Pinpoint the cell where the given text exists, returning its (X, Y) midpoint coordinate. 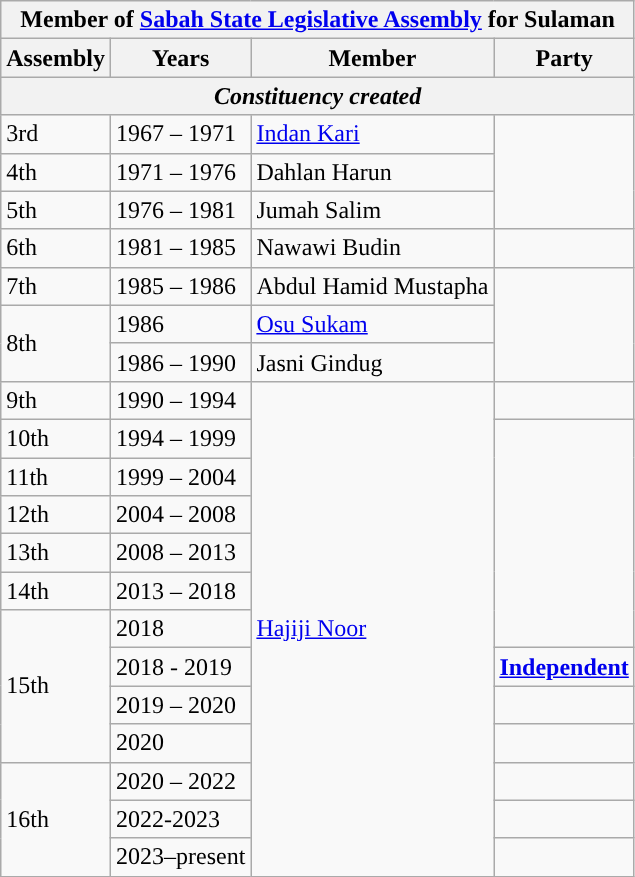
Jumah Salim (372, 210)
Years (180, 58)
3rd (56, 134)
1990 – 1994 (180, 400)
1986 (180, 324)
Abdul Hamid Mustapha (372, 286)
Assembly (56, 58)
Independent (564, 667)
13th (56, 553)
Hajiji Noor (372, 628)
2004 – 2008 (180, 515)
1994 – 1999 (180, 438)
1981 – 1985 (180, 248)
14th (56, 591)
2018 - 2019 (180, 667)
12th (56, 515)
1976 – 1981 (180, 210)
2020 (180, 743)
1999 – 2004 (180, 477)
Member (372, 58)
Member of Sabah State Legislative Assembly for Sulaman (318, 20)
Party (564, 58)
9th (56, 400)
1986 – 1990 (180, 362)
Nawawi Budin (372, 248)
Dahlan Harun (372, 172)
1971 – 1976 (180, 172)
2020 – 2022 (180, 781)
2008 – 2013 (180, 553)
Jasni Gindug (372, 362)
Indan Kari (372, 134)
Osu Sukam (372, 324)
2019 – 2020 (180, 705)
2018 (180, 629)
2013 – 2018 (180, 591)
5th (56, 210)
10th (56, 438)
7th (56, 286)
16th (56, 819)
1985 – 1986 (180, 286)
11th (56, 477)
2022-2023 (180, 819)
8th (56, 343)
6th (56, 248)
Constituency created (318, 96)
2023–present (180, 857)
4th (56, 172)
15th (56, 686)
1967 – 1971 (180, 134)
